Provide the [x, y] coordinate of the cell's center where the given text is located.  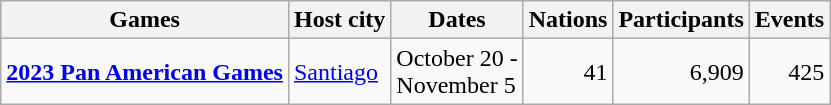
425 [789, 72]
Host city [339, 20]
Santiago [339, 72]
6,909 [681, 72]
2023 Pan American Games [145, 72]
Games [145, 20]
October 20 -November 5 [457, 72]
Events [789, 20]
Participants [681, 20]
Dates [457, 20]
41 [568, 72]
Nations [568, 20]
